Pinpoint the cell where the given text exists, returning its (X, Y) midpoint coordinate. 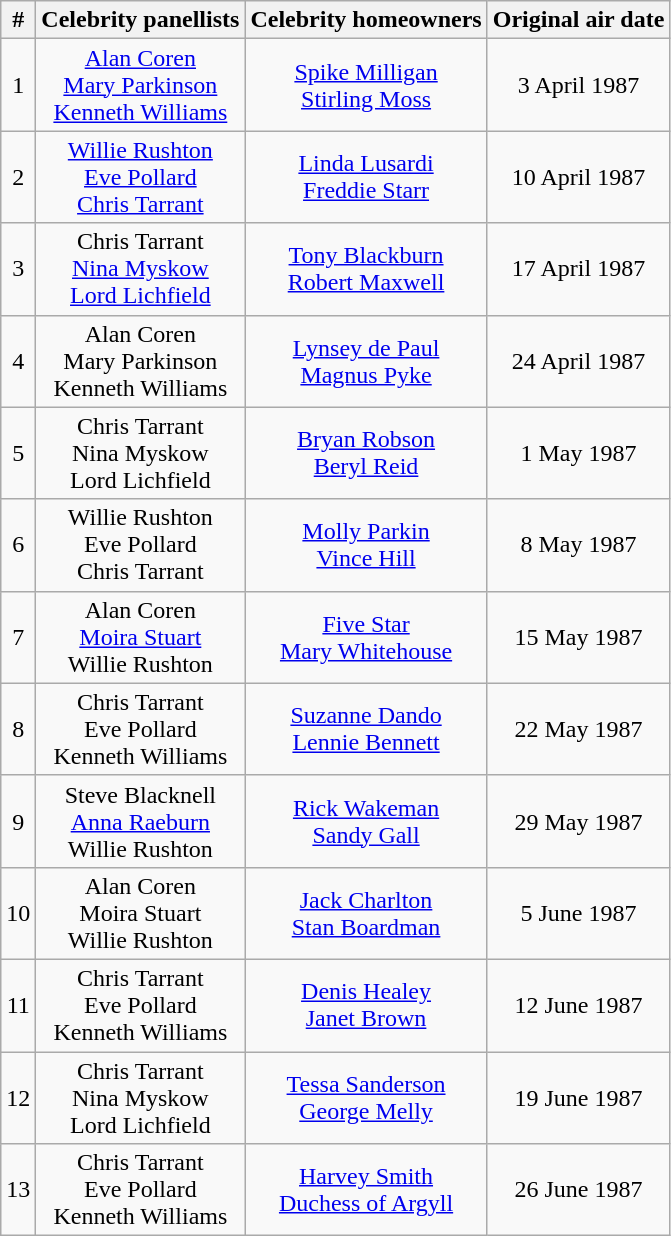
Suzanne DandoLennie Bennett (366, 729)
15 May 1987 (578, 637)
Spike MilliganStirling Moss (366, 85)
24 April 1987 (578, 361)
17 April 1987 (578, 269)
13 (18, 1190)
Bryan RobsonBeryl Reid (366, 453)
26 June 1987 (578, 1190)
5 (18, 453)
12 (18, 1098)
Original air date (578, 20)
12 June 1987 (578, 1005)
Celebrity panellists (140, 20)
19 June 1987 (578, 1098)
Rick WakemanSandy Gall (366, 821)
4 (18, 361)
8 May 1987 (578, 545)
10 April 1987 (578, 177)
Linda LusardiFreddie Starr (366, 177)
7 (18, 637)
Lynsey de PaulMagnus Pyke (366, 361)
10 (18, 913)
29 May 1987 (578, 821)
5 June 1987 (578, 913)
Harvey SmithDuchess of Argyll (366, 1190)
Five StarMary Whitehouse (366, 637)
Jack CharltonStan Boardman (366, 913)
22 May 1987 (578, 729)
1 May 1987 (578, 453)
1 (18, 85)
8 (18, 729)
Tessa SandersonGeorge Melly (366, 1098)
Denis HealeyJanet Brown (366, 1005)
Steve BlacknellAnna RaeburnWillie Rushton (140, 821)
3 (18, 269)
9 (18, 821)
Celebrity homeowners (366, 20)
# (18, 20)
Tony BlackburnRobert Maxwell (366, 269)
6 (18, 545)
11 (18, 1005)
3 April 1987 (578, 85)
Molly ParkinVince Hill (366, 545)
2 (18, 177)
